Search for the cell housing the specified text and yield its (X, Y) center coordinate. 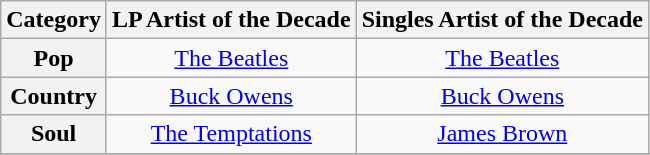
Soul (54, 134)
Pop (54, 58)
LP Artist of the Decade (231, 20)
Category (54, 20)
James Brown (502, 134)
Country (54, 96)
The Temptations (231, 134)
Singles Artist of the Decade (502, 20)
